Determine the (x, y) coordinate at the center of the cell enclosing the given text.  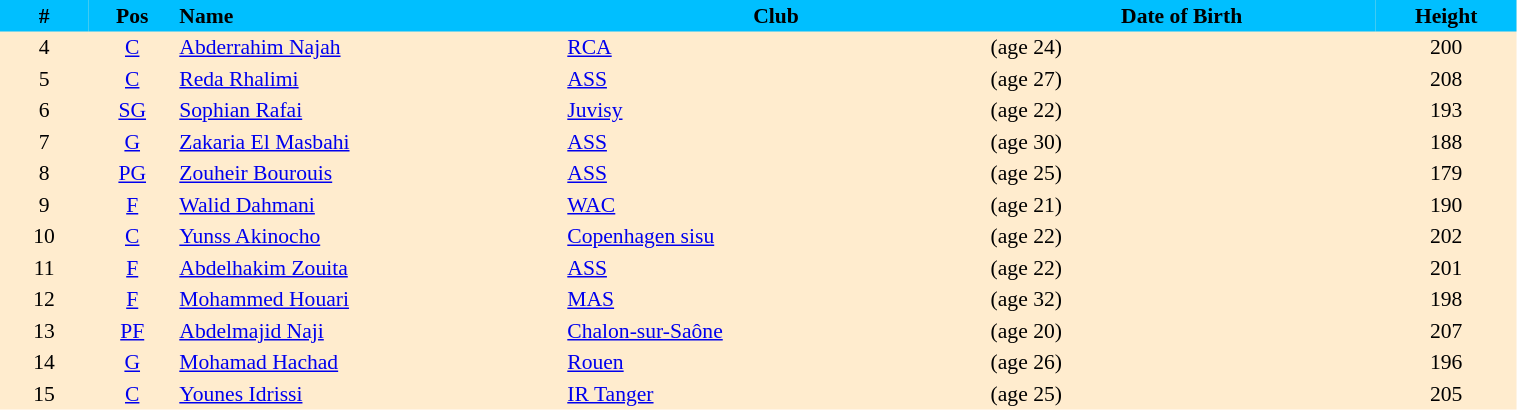
Chalon-sur-Saône (776, 331)
202 (1446, 236)
6 (44, 110)
Height (1446, 16)
PF (132, 331)
(age 20) (1182, 331)
Rouen (776, 362)
MAS (776, 300)
10 (44, 236)
200 (1446, 48)
Zouheir Bourouis (370, 174)
Abdelhakim Zouita (370, 268)
193 (1446, 110)
# (44, 16)
Abdelmajid Naji (370, 331)
Zakaria El Masbahi (370, 142)
Name (370, 16)
207 (1446, 331)
196 (1446, 362)
198 (1446, 300)
Abderrahim Najah (370, 48)
208 (1446, 79)
Yunss Akinocho (370, 236)
Mohammed Houari (370, 300)
IR Tanger (776, 394)
Date of Birth (1182, 16)
7 (44, 142)
Reda Rhalimi (370, 79)
Walid Dahmani (370, 205)
205 (1446, 394)
8 (44, 174)
(age 32) (1182, 300)
WAC (776, 205)
4 (44, 48)
12 (44, 300)
Club (776, 16)
15 (44, 394)
201 (1446, 268)
190 (1446, 205)
11 (44, 268)
(age 21) (1182, 205)
(age 27) (1182, 79)
5 (44, 79)
(age 24) (1182, 48)
PG (132, 174)
(age 30) (1182, 142)
Sophian Rafai (370, 110)
Younes Idrissi (370, 394)
Juvisy (776, 110)
Pos (132, 16)
SG (132, 110)
Mohamad Hachad (370, 362)
179 (1446, 174)
188 (1446, 142)
13 (44, 331)
Copenhagen sisu (776, 236)
(age 26) (1182, 362)
9 (44, 205)
RCA (776, 48)
14 (44, 362)
